Determine the [x, y] coordinate at the center of the cell enclosing the given text.  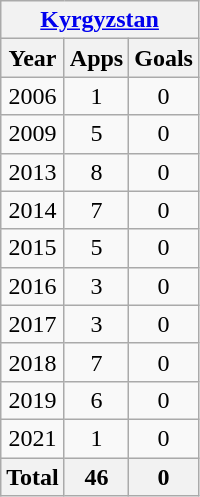
2013 [33, 172]
2014 [33, 210]
8 [96, 172]
Kyrgyzstan [100, 20]
Apps [96, 58]
2016 [33, 286]
Total [33, 477]
2017 [33, 324]
2018 [33, 362]
6 [96, 400]
2009 [33, 134]
2015 [33, 248]
2021 [33, 438]
2019 [33, 400]
Year [33, 58]
46 [96, 477]
2006 [33, 96]
Goals [164, 58]
